Locate the cell with the specified text and output its [X, Y] center coordinate. 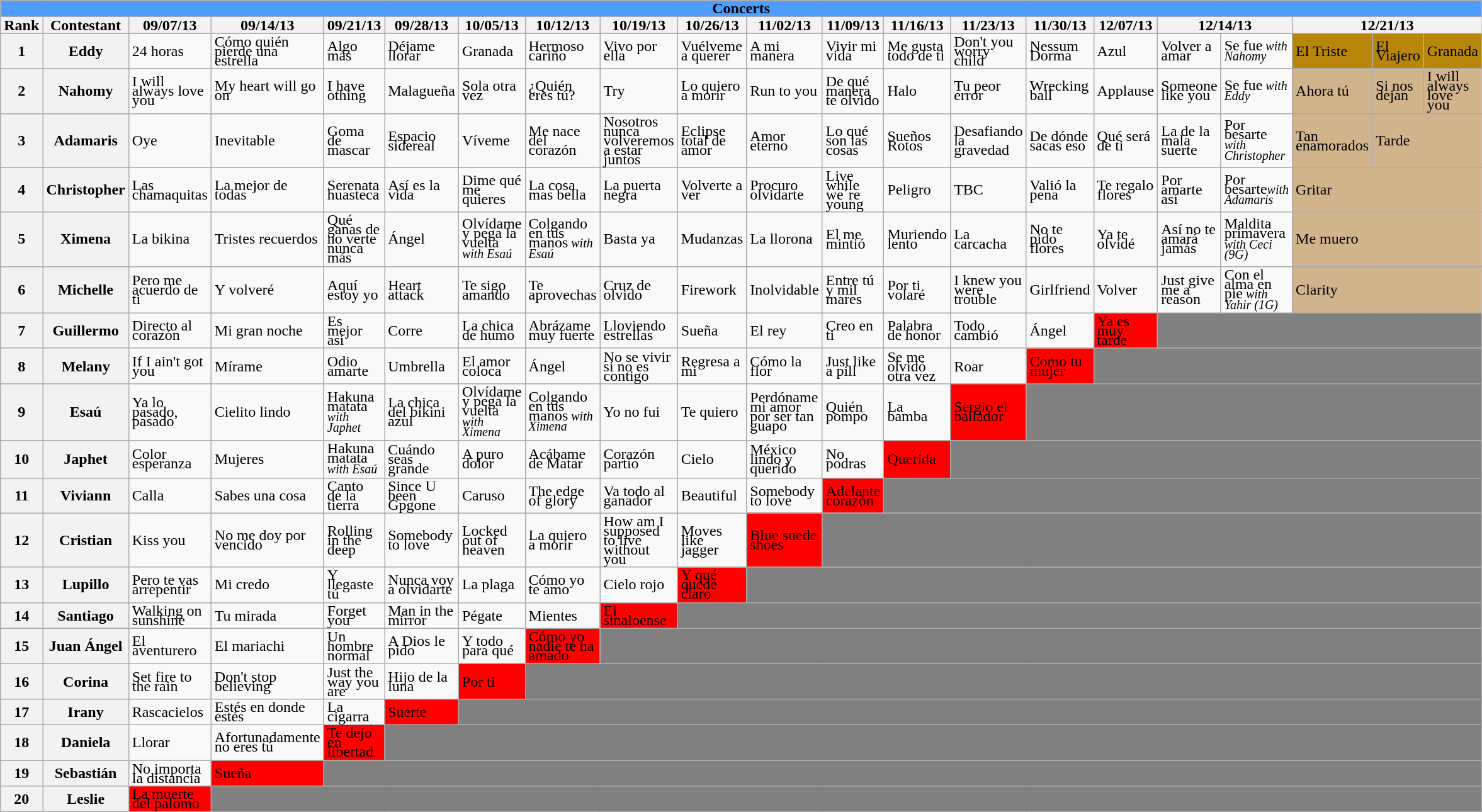
No se vivir si no es contigo [638, 366]
Locked out of heaven [492, 540]
Me nace del corazón [563, 140]
1 [21, 51]
Michelle [86, 290]
Inevitable [267, 140]
11/09/13 [853, 25]
Firework [712, 290]
Cómo la flor [784, 366]
How am I supposed to live without you [638, 540]
Cómo yo te amo [563, 585]
Adamaris [86, 140]
La bikina [170, 239]
A mi manera [784, 51]
16 [21, 681]
18 [21, 742]
Me muero [1388, 239]
My heart will go on [267, 91]
Wrecking ball [1060, 91]
Corazón partío [638, 460]
Halo [917, 91]
Por amarte así [1189, 190]
Set fire to the rain [170, 681]
Run to you [784, 91]
De dónde sacas eso [1060, 140]
Viviann [86, 495]
Pero te vas arrepentir [170, 585]
Hakuna matata with Japhet [354, 412]
Entre tú y mil mares [853, 290]
Try [638, 91]
Guillermo [86, 330]
Blue suede shoes [784, 540]
Te dejo en libertad [354, 742]
Cruz de olvido [638, 290]
I have othing [354, 91]
Perdóname mi amor por ser tan guapo [784, 412]
Ya lo pasado, pasado [170, 412]
Christopher [86, 190]
Peligro [917, 190]
Cuándo seas grande [422, 460]
09/28/13 [422, 25]
Regresa a mi [712, 366]
Cristian [86, 540]
Pero me acuerdo de ti [170, 290]
14 [21, 616]
Umbrella [422, 366]
El amor coloca [492, 366]
Moves like jagger [712, 540]
Volverte a ver [712, 190]
Volver a amar [1189, 51]
Valió la pena [1060, 190]
Serenata huasteca [354, 190]
13 [21, 585]
Hermoso cariño [563, 51]
Un hombre normal [354, 646]
Nahomy [86, 91]
Just the way you are [354, 681]
La puerta negra [638, 190]
La cosa mas bella [563, 190]
2 [21, 91]
9 [21, 412]
12 [21, 540]
Eddy [86, 51]
Color esperanza [170, 460]
Estés en donde estés [267, 711]
Santiago [86, 616]
Colgando en tus manos with Ximena [563, 412]
Olvídame y pega la vuelta with Esaú [492, 239]
3 [21, 140]
La bamba [917, 412]
Cielo rojo [638, 585]
Nessum Dorma [1060, 51]
Rolling in the deep [354, 540]
If I ain't got you [170, 366]
11/16/13 [917, 25]
Lo qué son las cosas [853, 140]
Así es la vida [422, 190]
10/12/13 [563, 25]
No podras [853, 460]
Corina [86, 681]
11/30/13 [1060, 25]
11/02/13 [784, 25]
09/21/13 [354, 25]
Y llegaste tú [354, 585]
Ya te olvidé [1126, 239]
La plaga [492, 585]
La mejor de todas [267, 190]
4 [21, 190]
A Dios le pido [422, 646]
Suerte [422, 711]
Gritar [1388, 190]
10/19/13 [638, 25]
Tarde [1427, 140]
Just like a pill [853, 366]
Eclipse total de amor [712, 140]
TBC [988, 190]
Tu mirada [267, 616]
11/23/13 [988, 25]
Todo cambió [988, 330]
Cielito lindo [267, 412]
Afortunadamente no eres tú [267, 742]
Ya es muy tarde [1126, 330]
Cómo yo nadie te ha amado [563, 646]
Me gusta todo de ti [917, 51]
11 [21, 495]
Ahora tú [1332, 91]
Odio amarte [354, 366]
Nunca voy a olvidarte [422, 585]
Espacio sidereal [422, 140]
Adelante corazón [853, 495]
Oye [170, 140]
Vuélveme a querer [712, 51]
Por besartewith Adamaris [1257, 190]
Canto de la tierra [354, 495]
Mi gran noche [267, 330]
8 [21, 366]
Lupillo [86, 585]
Hakuna matata with Esaú [354, 460]
No me doy por vencido [267, 540]
Déjame llorar [422, 51]
A puro dolor [492, 460]
17 [21, 711]
Y todo para qué [492, 646]
Heart attack [422, 290]
La carcacha [988, 239]
Pégate [492, 616]
La chica de humo [492, 330]
12/21/13 [1388, 25]
Como tu mujer [1060, 366]
Just give me a reason [1189, 290]
Palabra de honor [917, 330]
Así no te amará jamás [1189, 239]
¿Quién eres tú? [563, 91]
I knew you were trouble [988, 290]
Sergio el bailador [988, 412]
Ximena [86, 239]
Beautiful [712, 495]
Juan Ángel [86, 646]
Mi credo [267, 585]
Since U been Gpgone [422, 495]
Qué será de ti [1126, 140]
Esaú [86, 412]
El sinaloense [638, 616]
Qué ganas de no verte nunca más [354, 239]
Corre [422, 330]
10/05/13 [492, 25]
Va todo al ganador [638, 495]
Girlfriend [1060, 290]
Someone like you [1189, 91]
Te aprovechas [563, 290]
Cómo quién pierde una estrella [267, 51]
Lloviendo estrellas [638, 330]
12/14/13 [1225, 25]
Azul [1126, 51]
No te pido flores [1060, 239]
La chica del bikini azul [422, 412]
El rey [784, 330]
Mírame [267, 366]
Tristes recuerdos [267, 239]
Vivir mi vida [853, 51]
Víveme [492, 140]
El Viajero [1398, 51]
Aquí estoy yo [354, 290]
Algo más [354, 51]
10/26/13 [712, 25]
No importa la distancia [170, 773]
Llorar [170, 742]
El me mintió [853, 239]
Y volveré [267, 290]
15 [21, 646]
La muerte del palomo [170, 799]
Calla [170, 495]
Dime qué me quieres [492, 190]
Irany [86, 711]
Lo quiero a morir [712, 91]
La quiero a morir [563, 540]
Acábame de Matar [563, 460]
Quién pompo [853, 412]
Yo no fui [638, 412]
La cigarra [354, 711]
Si nos dejan [1398, 91]
Abrázame muy fuerte [563, 330]
Don't stop believing [267, 681]
Kiss you [170, 540]
7 [21, 330]
Por ti volaré [917, 290]
Man in the mirror [422, 616]
Rascacielos [170, 711]
Sebastián [86, 773]
Creo en ti [853, 330]
Se fue with Eddy [1257, 91]
Vivo por ella [638, 51]
El Triste [1332, 51]
Cielo [712, 460]
Forget you [354, 616]
Sueños Rotos [917, 140]
De qué manera te olvido [853, 91]
Se fue with Nahomy [1257, 51]
Sabes una cosa [267, 495]
Melany [86, 366]
Applause [1126, 91]
Mudanzas [712, 239]
Mientes [563, 616]
Nosotros nunca volveremos a estar juntos [638, 140]
Te quiero [712, 412]
19 [21, 773]
Y qué quede claro [712, 585]
Con el alma en pie with Yahir (1G) [1257, 290]
Muriendo lento [917, 239]
Es mejor así [354, 330]
Las chamaquitas [170, 190]
Daniela [86, 742]
Procuro olvidarte [784, 190]
09/07/13 [170, 25]
Querida [917, 460]
Desafiando la gravedad [988, 140]
Por besarte with Christopher [1257, 140]
Hijo de la luna [422, 681]
Leslie [86, 799]
La llorona [784, 239]
20 [21, 799]
Caruso [492, 495]
Por ti [492, 681]
Japhet [86, 460]
Tu peor error [988, 91]
Maldita primavera with Ceci (9G) [1257, 239]
Tan enamorados [1332, 140]
Se me olvidó otra vez [917, 366]
Te sigo amando [492, 290]
El aventurero [170, 646]
Basta ya [638, 239]
10 [21, 460]
Colgando en tus manos with Esaú [563, 239]
Volver [1126, 290]
24 horas [170, 51]
Contestant [86, 25]
Clarity [1388, 290]
Malagueña [422, 91]
Sola otra vez [492, 91]
6 [21, 290]
Te regalo flores [1126, 190]
Rank [21, 25]
Goma de mascar [354, 140]
Olvídame y pega la vuelta with Ximena [492, 412]
La de la mala suerte [1189, 140]
Don't you worry child [988, 51]
Inolvidable [784, 290]
09/14/13 [267, 25]
El mariachi [267, 646]
Amor eterno [784, 140]
Live while we´re young [853, 190]
5 [21, 239]
12/07/13 [1126, 25]
The edge of glory [563, 495]
Concerts [742, 9]
México lindo y querido [784, 460]
Walking on sunshine [170, 616]
Roar [988, 366]
Directo al corazón [170, 330]
Mujeres [267, 460]
